Provide the (X, Y) coordinate of the cell's center where the given text is located.  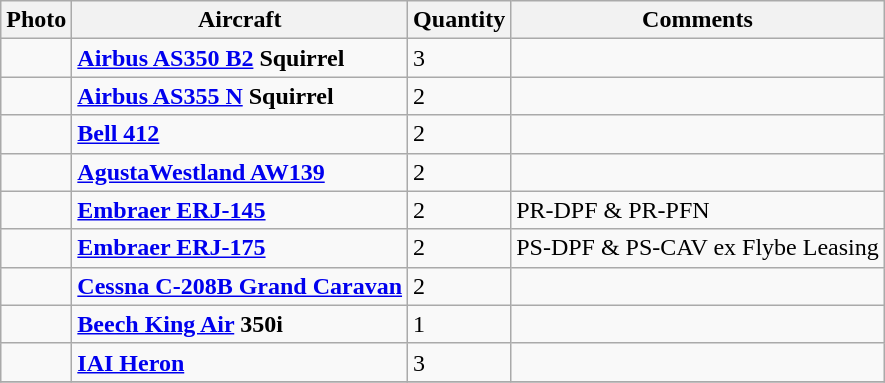
Embraer ERJ-145 (240, 210)
Bell 412 (240, 134)
IAI Heron (240, 362)
Beech King Air 350i (240, 324)
Cessna C-208B Grand Caravan (240, 286)
PS-DPF & PS-CAV ex Flybe Leasing (698, 248)
Airbus AS350 B2 Squirrel (240, 58)
Aircraft (240, 20)
Quantity (460, 20)
Comments (698, 20)
PR-DPF & PR-PFN (698, 210)
Photo (36, 20)
AgustaWestland AW139 (240, 172)
Embraer ERJ-175 (240, 248)
1 (460, 324)
Airbus AS355 N Squirrel (240, 96)
